From the cell containing the given text, extract its center point as [X, Y] coordinate. 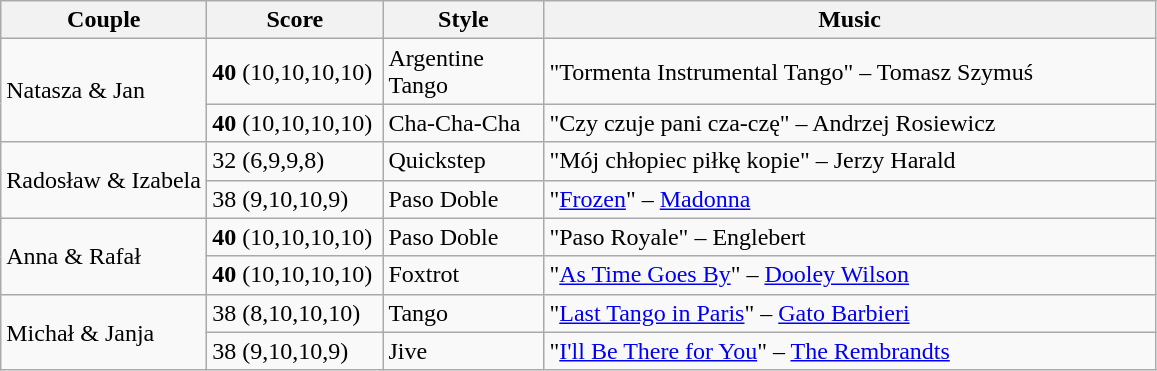
Score [295, 20]
"Mój chłopiec piłkę kopie" – Jerzy Harald [850, 161]
38 (8,10,10,10) [295, 313]
"Tormenta Instrumental Tango" – Tomasz Szymuś [850, 72]
"Paso Royale" – Englebert [850, 237]
Natasza & Jan [104, 90]
Tango [464, 313]
"Last Tango in Paris" – Gato Barbieri [850, 313]
Style [464, 20]
Argentine Tango [464, 72]
32 (6,9,9,8) [295, 161]
Michał & Janja [104, 332]
"Frozen" – Madonna [850, 199]
Cha-Cha-Cha [464, 123]
Music [850, 20]
"I'll Be There for You" – The Rembrandts [850, 351]
"Czy czuje pani cza-czę" – Andrzej Rosiewicz [850, 123]
Foxtrot [464, 275]
Jive [464, 351]
Anna & Rafał [104, 256]
"As Time Goes By" – Dooley Wilson [850, 275]
Radosław & Izabela [104, 180]
Quickstep [464, 161]
Couple [104, 20]
